Extract the (X, Y) coordinate from the center of the cell holding the provided text.  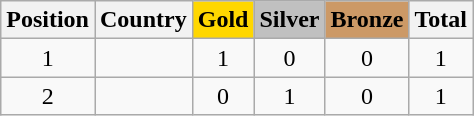
Bronze (367, 20)
Position (48, 20)
2 (48, 96)
Gold (223, 20)
Total (441, 20)
Country (143, 20)
Silver (290, 20)
